Find where the given text appears and provide that cell's center as [X, Y] coordinate. 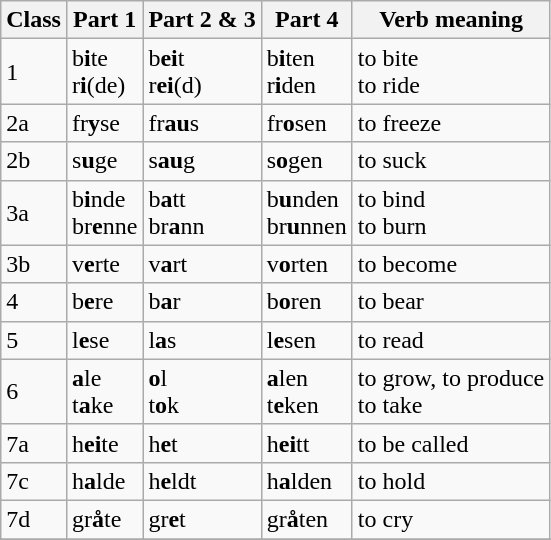
halde [104, 481]
to grow, to produce to take [450, 392]
boren [306, 302]
2b [34, 161]
to read [450, 340]
heldt [202, 481]
7a [34, 443]
Class [34, 20]
aletake [104, 392]
gråte [104, 519]
het [202, 443]
to bear [450, 302]
fryse [104, 123]
3b [34, 264]
to bite to ride [450, 72]
heite [104, 443]
lesen [306, 340]
to be called [450, 443]
las [202, 340]
lese [104, 340]
4 [34, 302]
3a [34, 212]
7c [34, 481]
5 [34, 340]
bundenbrunnen [306, 212]
halden [306, 481]
fraus [202, 123]
1 [34, 72]
beitrei(d) [202, 72]
oltok [202, 392]
to hold [450, 481]
2a [34, 123]
alenteken [306, 392]
vart [202, 264]
Part 2 & 3 [202, 20]
bitenriden [306, 72]
bar [202, 302]
7d [34, 519]
verte [104, 264]
to cry [450, 519]
battbrann [202, 212]
to freeze [450, 123]
to suck [450, 161]
to bind to burn [450, 212]
suge [104, 161]
gret [202, 519]
sogen [306, 161]
bere [104, 302]
to become [450, 264]
frosen [306, 123]
gråten [306, 519]
6 [34, 392]
vorten [306, 264]
Part 1 [104, 20]
bindebrenne [104, 212]
Part 4 [306, 20]
saug [202, 161]
heitt [306, 443]
Verb meaning [450, 20]
biteri(de) [104, 72]
